Determine the (X, Y) coordinate at the center of the cell enclosing the given text.  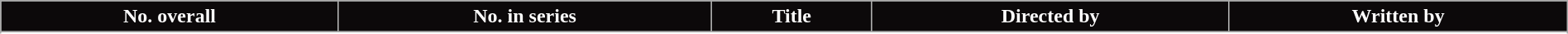
No. overall (170, 17)
Directed by (1050, 17)
No. in series (524, 17)
Title (792, 17)
Written by (1398, 17)
